Pinpoint the cell where the given text exists, returning its [X, Y] midpoint coordinate. 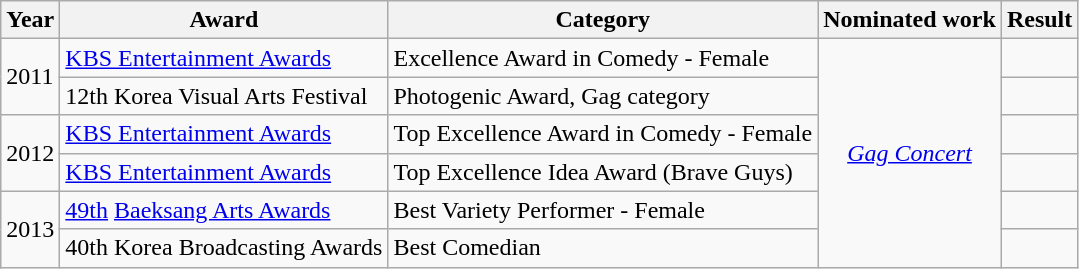
40th Korea Broadcasting Awards [224, 248]
Best Variety Performer - Female [603, 210]
Excellence Award in Comedy - Female [603, 58]
Year [30, 20]
Top Excellence Award in Comedy - Female [603, 134]
2011 [30, 77]
Award [224, 20]
2013 [30, 229]
Result [1039, 20]
Best Comedian [603, 248]
Top Excellence Idea Award (Brave Guys) [603, 172]
Gag Concert [910, 153]
Category [603, 20]
49th Baeksang Arts Awards [224, 210]
12th Korea Visual Arts Festival [224, 96]
Photogenic Award, Gag category [603, 96]
Nominated work [910, 20]
2012 [30, 153]
